Scan for the cell matching the given text and deliver its [x, y] coordinate at center. 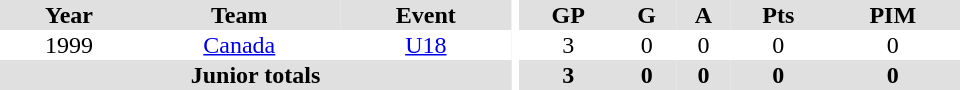
Year [69, 15]
Event [426, 15]
A [704, 15]
Team [240, 15]
1999 [69, 45]
G [646, 15]
Junior totals [256, 75]
U18 [426, 45]
Canada [240, 45]
GP [568, 15]
Pts [778, 15]
PIM [893, 15]
